Output the (x, y) coordinate of the center of the cell containing the given text.  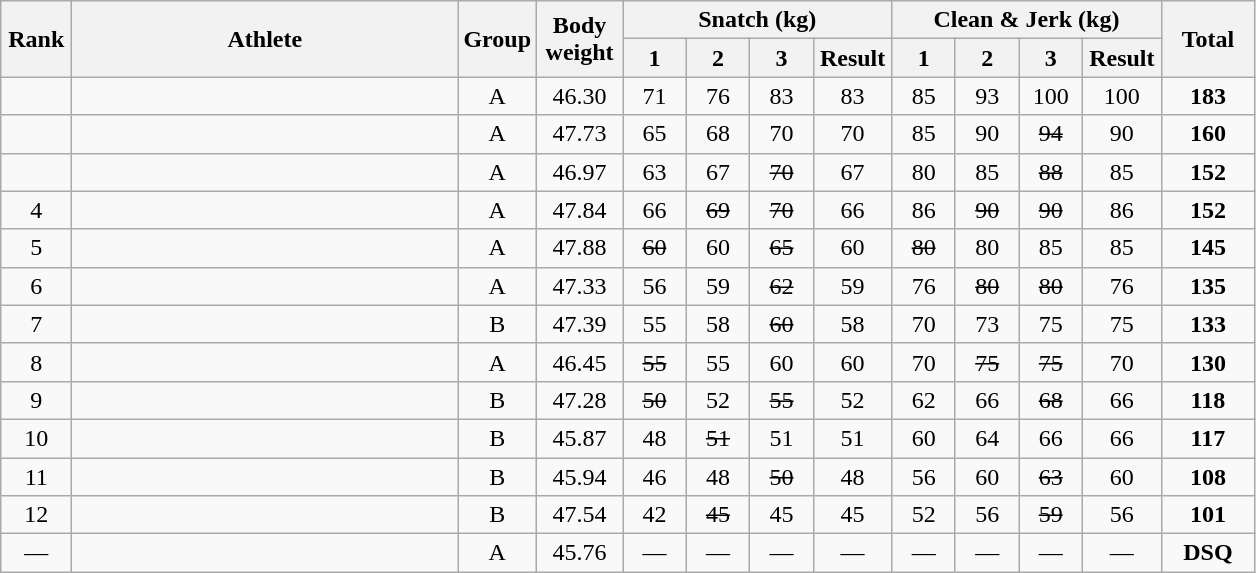
46 (655, 477)
12 (36, 515)
Clean & Jerk (kg) (1026, 20)
93 (987, 96)
11 (36, 477)
Athlete (265, 39)
46.97 (580, 172)
47.84 (580, 210)
46.45 (580, 362)
47.88 (580, 248)
117 (1208, 438)
88 (1051, 172)
47.54 (580, 515)
94 (1051, 134)
135 (1208, 286)
160 (1208, 134)
Snatch (kg) (758, 20)
108 (1208, 477)
DSQ (1208, 553)
45.94 (580, 477)
42 (655, 515)
130 (1208, 362)
47.39 (580, 324)
73 (987, 324)
64 (987, 438)
46.30 (580, 96)
9 (36, 400)
8 (36, 362)
Total (1208, 39)
6 (36, 286)
45.87 (580, 438)
118 (1208, 400)
5 (36, 248)
47.28 (580, 400)
7 (36, 324)
133 (1208, 324)
47.73 (580, 134)
47.33 (580, 286)
69 (718, 210)
145 (1208, 248)
45.76 (580, 553)
10 (36, 438)
183 (1208, 96)
Group (498, 39)
4 (36, 210)
Body weight (580, 39)
71 (655, 96)
Rank (36, 39)
101 (1208, 515)
